Locate the cell with the specified text and output its [X, Y] center coordinate. 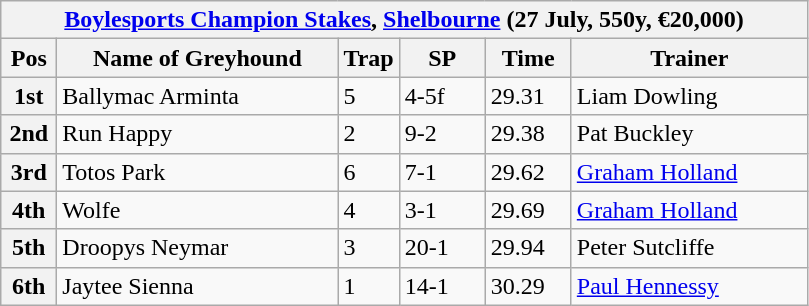
2 [368, 134]
Ballymac Arminta [198, 96]
5 [368, 96]
4-5f [442, 96]
30.29 [528, 286]
Jaytee Sienna [198, 286]
Trap [368, 58]
20-1 [442, 248]
5th [29, 248]
3 [368, 248]
SP [442, 58]
29.38 [528, 134]
Paul Hennessy [689, 286]
29.62 [528, 172]
Run Happy [198, 134]
Pat Buckley [689, 134]
7-1 [442, 172]
2nd [29, 134]
1st [29, 96]
29.94 [528, 248]
9-2 [442, 134]
3rd [29, 172]
Peter Sutcliffe [689, 248]
Boylesports Champion Stakes, Shelbourne (27 July, 550y, €20,000) [404, 20]
4th [29, 210]
29.31 [528, 96]
6th [29, 286]
Droopys Neymar [198, 248]
14-1 [442, 286]
1 [368, 286]
Time [528, 58]
Trainer [689, 58]
Pos [29, 58]
4 [368, 210]
6 [368, 172]
Name of Greyhound [198, 58]
Liam Dowling [689, 96]
3-1 [442, 210]
Wolfe [198, 210]
29.69 [528, 210]
Totos Park [198, 172]
